Locate the cell with the specified text and output its [X, Y] center coordinate. 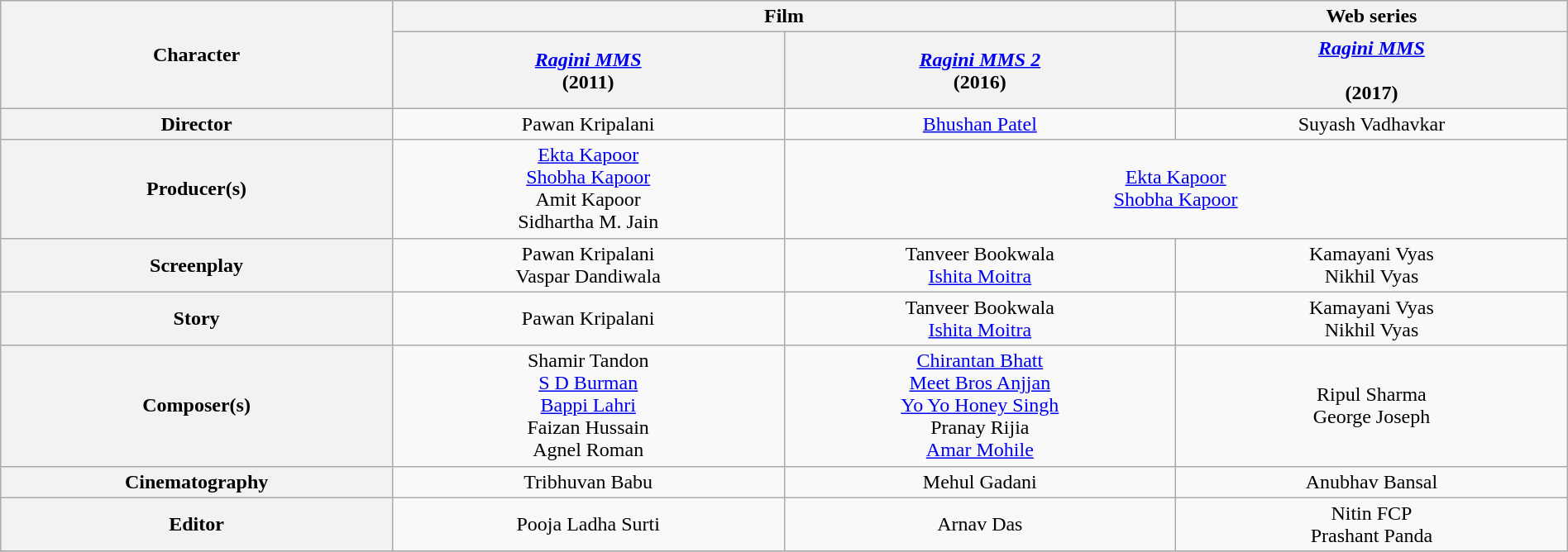
Ragini MMS(2011) [588, 70]
Ekta KapoorShobha Kapoor [1176, 188]
Character [197, 55]
Pawan KripalaniVaspar Dandiwala [588, 264]
Anubhav Bansal [1372, 482]
Web series [1372, 17]
Ragini MMS 2(2016) [980, 70]
Producer(s) [197, 188]
Director [197, 124]
Bhushan Patel [980, 124]
Arnav Das [980, 524]
Chirantan BhattMeet Bros AnjjanYo Yo Honey SinghPranay RijiaAmar Mohile [980, 406]
Ragini MMS(2017) [1372, 70]
Ekta KapoorShobha KapoorAmit KapoorSidhartha M. Jain [588, 188]
Suyash Vadhavkar [1372, 124]
Mehul Gadani [980, 482]
Cinematography [197, 482]
Film [784, 17]
Ripul SharmaGeorge Joseph [1372, 406]
Nitin FCPPrashant Panda [1372, 524]
Pooja Ladha Surti [588, 524]
Story [197, 319]
Screenplay [197, 264]
Composer(s) [197, 406]
Tribhuvan Babu [588, 482]
Editor [197, 524]
Shamir TandonS D BurmanBappi LahriFaizan HussainAgnel Roman [588, 406]
